Search for the cell housing the specified text and yield its [x, y] center coordinate. 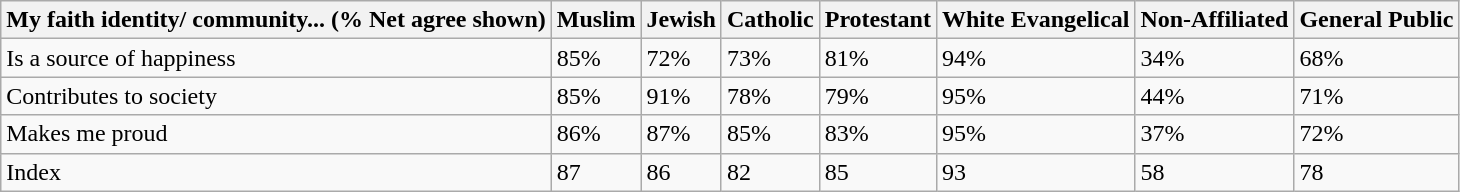
White Evangelical [1035, 20]
86 [681, 172]
Makes me proud [276, 134]
87% [681, 134]
Index [276, 172]
93 [1035, 172]
37% [1214, 134]
85 [878, 172]
Is a source of happiness [276, 58]
87 [596, 172]
Protestant [878, 20]
71% [1376, 96]
68% [1376, 58]
94% [1035, 58]
79% [878, 96]
General Public [1376, 20]
34% [1214, 58]
78 [1376, 172]
73% [770, 58]
91% [681, 96]
58 [1214, 172]
My faith identity/ community... (% Net agree shown) [276, 20]
Muslim [596, 20]
Contributes to society [276, 96]
82 [770, 172]
83% [878, 134]
86% [596, 134]
Non-Affiliated [1214, 20]
44% [1214, 96]
Jewish [681, 20]
Catholic [770, 20]
78% [770, 96]
81% [878, 58]
